Provide the [x, y] coordinate of the cell's center where the given text is located.  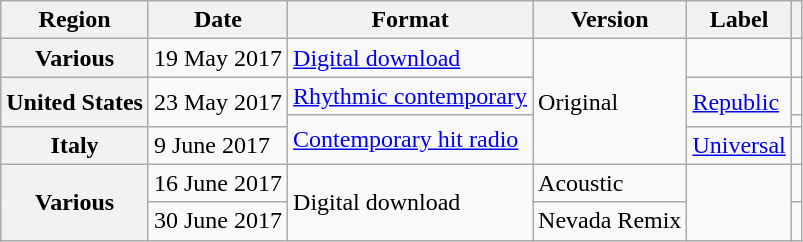
Nevada Remix [610, 221]
16 June 2017 [218, 183]
Universal [739, 145]
19 May 2017 [218, 58]
Acoustic [610, 183]
23 May 2017 [218, 102]
Version [610, 20]
Label [739, 20]
Italy [75, 145]
9 June 2017 [218, 145]
Original [610, 102]
Format [410, 20]
Republic [739, 102]
Contemporary hit radio [410, 140]
United States [75, 102]
30 June 2017 [218, 221]
Region [75, 20]
Date [218, 20]
Rhythmic contemporary [410, 96]
